Determine the (x, y) coordinate at the center of the cell enclosing the given text.  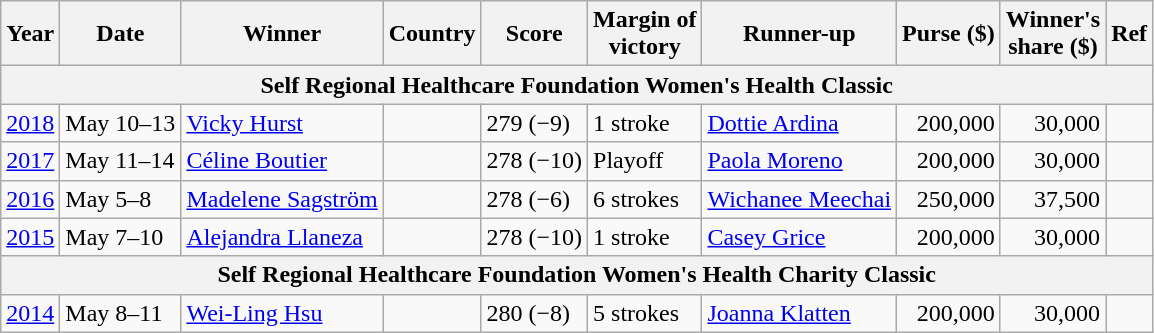
279 (−9) (534, 123)
Purse ($) (949, 34)
Playoff (645, 161)
2016 (30, 199)
278 (−6) (534, 199)
Casey Grice (800, 237)
6 strokes (645, 199)
5 strokes (645, 313)
Margin ofvictory (645, 34)
May 5–8 (120, 199)
Paola Moreno (800, 161)
May 7–10 (120, 237)
2018 (30, 123)
Country (432, 34)
Wichanee Meechai (800, 199)
Self Regional Healthcare Foundation Women's Health Classic (577, 85)
2014 (30, 313)
2015 (30, 237)
Date (120, 34)
Ref (1130, 34)
Winner'sshare ($) (1052, 34)
May 10–13 (120, 123)
37,500 (1052, 199)
May 8–11 (120, 313)
Vicky Hurst (282, 123)
Year (30, 34)
Wei-Ling Hsu (282, 313)
Joanna Klatten (800, 313)
Self Regional Healthcare Foundation Women's Health Charity Classic (577, 275)
280 (−8) (534, 313)
Céline Boutier (282, 161)
Score (534, 34)
Madelene Sagström (282, 199)
Winner (282, 34)
Alejandra Llaneza (282, 237)
May 11–14 (120, 161)
Dottie Ardina (800, 123)
250,000 (949, 199)
Runner-up (800, 34)
2017 (30, 161)
